Return the [x, y] coordinate for the center point of the cell that contains the specified text.  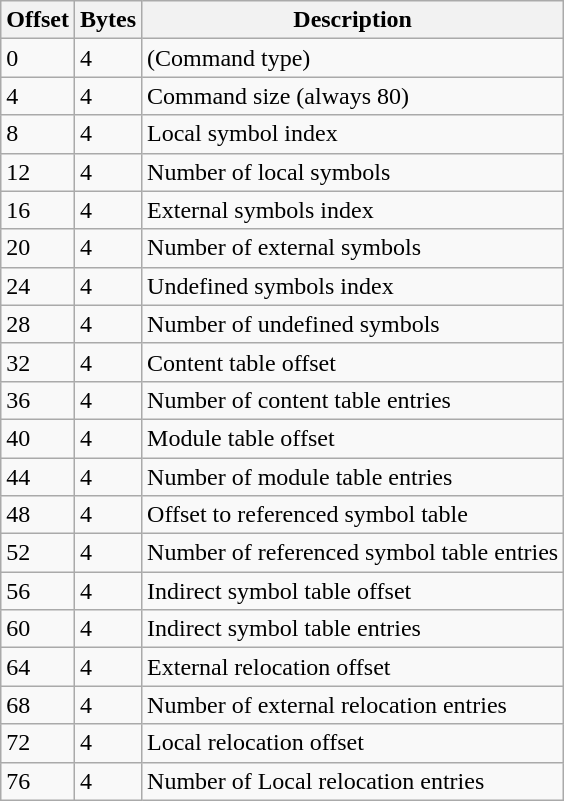
20 [38, 248]
12 [38, 172]
64 [38, 667]
Number of external relocation entries [353, 705]
52 [38, 553]
External symbols index [353, 210]
Bytes [108, 20]
28 [38, 324]
Undefined symbols index [353, 286]
Number of referenced symbol table entries [353, 553]
Number of external symbols [353, 248]
Content table offset [353, 362]
60 [38, 629]
36 [38, 400]
Indirect symbol table entries [353, 629]
24 [38, 286]
Local relocation offset [353, 743]
8 [38, 134]
Number of Local relocation entries [353, 781]
External relocation offset [353, 667]
76 [38, 781]
0 [38, 58]
Number of module table entries [353, 477]
Number of undefined symbols [353, 324]
32 [38, 362]
44 [38, 477]
Offset [38, 20]
72 [38, 743]
40 [38, 438]
Local symbol index [353, 134]
(Command type) [353, 58]
16 [38, 210]
Module table offset [353, 438]
Number of content table entries [353, 400]
48 [38, 515]
Command size (always 80) [353, 96]
Description [353, 20]
Indirect symbol table offset [353, 591]
Number of local symbols [353, 172]
56 [38, 591]
Offset to referenced symbol table [353, 515]
68 [38, 705]
